Capture the cell that displays the provided text and extract its (x, y) central coordinate. 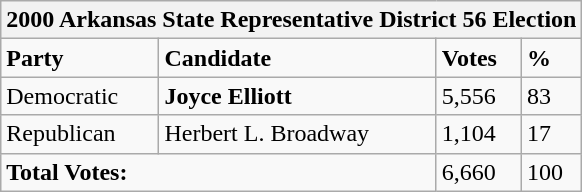
Total Votes: (219, 172)
Joyce Elliott (298, 96)
Democratic (80, 96)
17 (552, 134)
Candidate (298, 58)
1,104 (478, 134)
5,556 (478, 96)
2000 Arkansas State Representative District 56 Election (292, 20)
Party (80, 58)
Republican (80, 134)
83 (552, 96)
Votes (478, 58)
Herbert L. Broadway (298, 134)
% (552, 58)
100 (552, 172)
6,660 (478, 172)
